Identify which cell holds the provided text, then report its (X, Y) central coordinate. 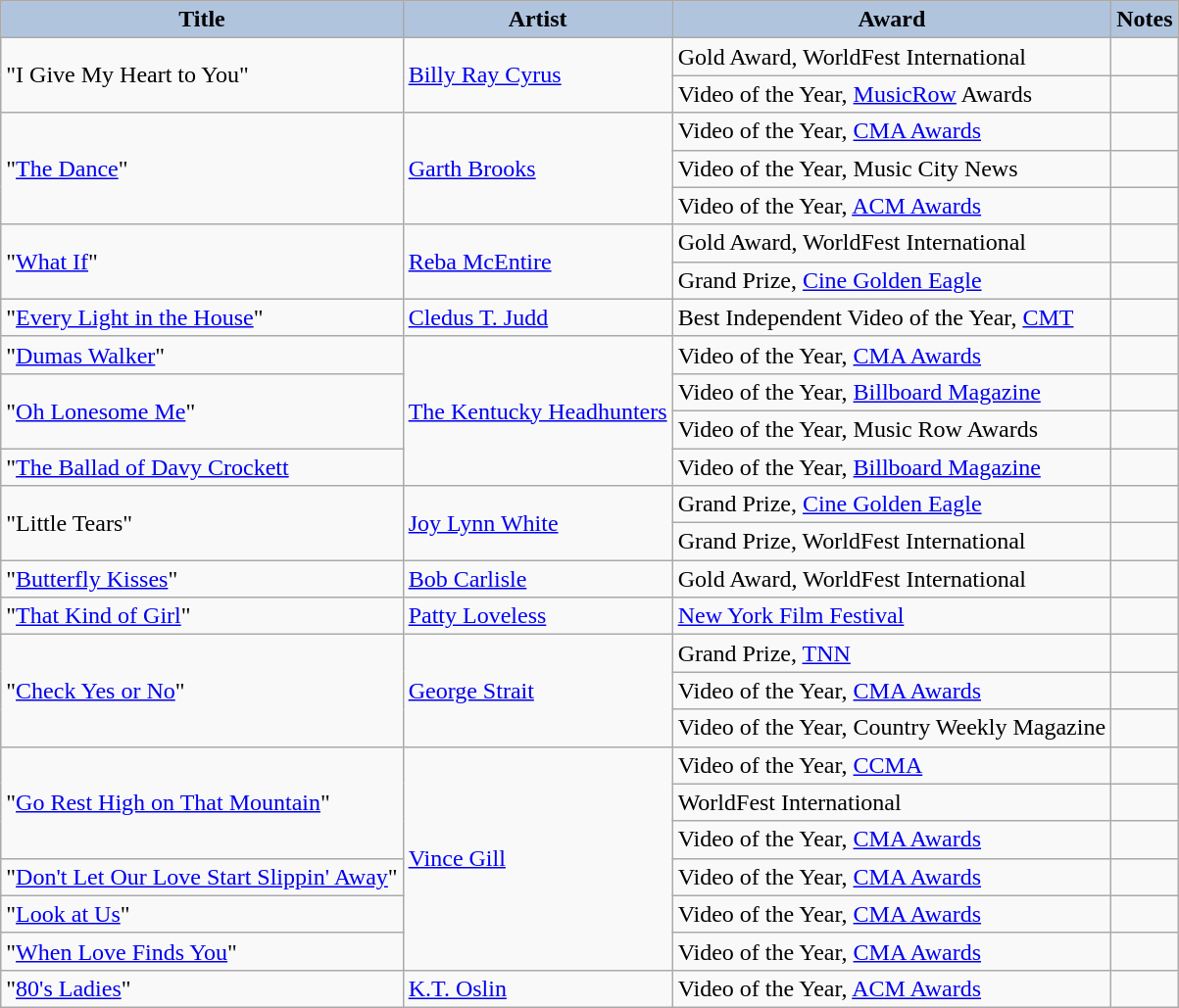
Artist (537, 20)
"Little Tears" (202, 523)
WorldFest International (892, 802)
"The Ballad of Davy Crockett (202, 467)
Video of the Year, Country Weekly Magazine (892, 728)
Grand Prize, TNN (892, 653)
Reba McEntire (537, 262)
"When Love Finds You" (202, 951)
Award (892, 20)
"Go Rest High on That Mountain" (202, 802)
Bob Carlisle (537, 579)
Video of the Year, Music City News (892, 168)
The Kentucky Headhunters (537, 410)
"Butterfly Kisses" (202, 579)
Cledus T. Judd (537, 317)
Joy Lynn White (537, 523)
"Dumas Walker" (202, 355)
Billy Ray Cyrus (537, 75)
Best Independent Video of the Year, CMT (892, 317)
Grand Prize, WorldFest International (892, 542)
Patty Loveless (537, 616)
"I Give My Heart to You" (202, 75)
George Strait (537, 691)
"Look at Us" (202, 914)
"Don't Let Our Love Start Slippin' Away" (202, 877)
"Check Yes or No" (202, 691)
Garth Brooks (537, 168)
Video of the Year, MusicRow Awards (892, 94)
Vince Gill (537, 858)
"The Dance" (202, 168)
"80's Ladies" (202, 988)
Title (202, 20)
"That Kind of Girl" (202, 616)
"What If" (202, 262)
Video of the Year, CCMA (892, 765)
Video of the Year, Music Row Awards (892, 429)
Notes (1145, 20)
K.T. Oslin (537, 988)
New York Film Festival (892, 616)
"Oh Lonesome Me" (202, 410)
"Every Light in the House" (202, 317)
